Find where the given text appears and provide that cell's center as (X, Y) coordinate. 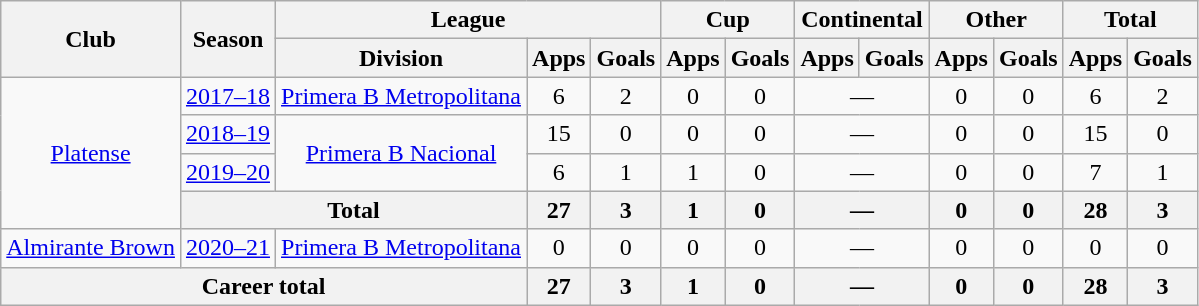
Club (91, 39)
Division (402, 58)
Continental (862, 20)
2019–20 (228, 172)
2020–21 (228, 248)
7 (1095, 172)
2018–19 (228, 134)
Platense (91, 153)
Almirante Brown (91, 248)
Primera B Nacional (402, 153)
Other (996, 20)
2017–18 (228, 96)
Career total (264, 286)
League (468, 20)
Season (228, 39)
Cup (728, 20)
